Determine the (x, y) coordinate at the center of the cell enclosing the given text.  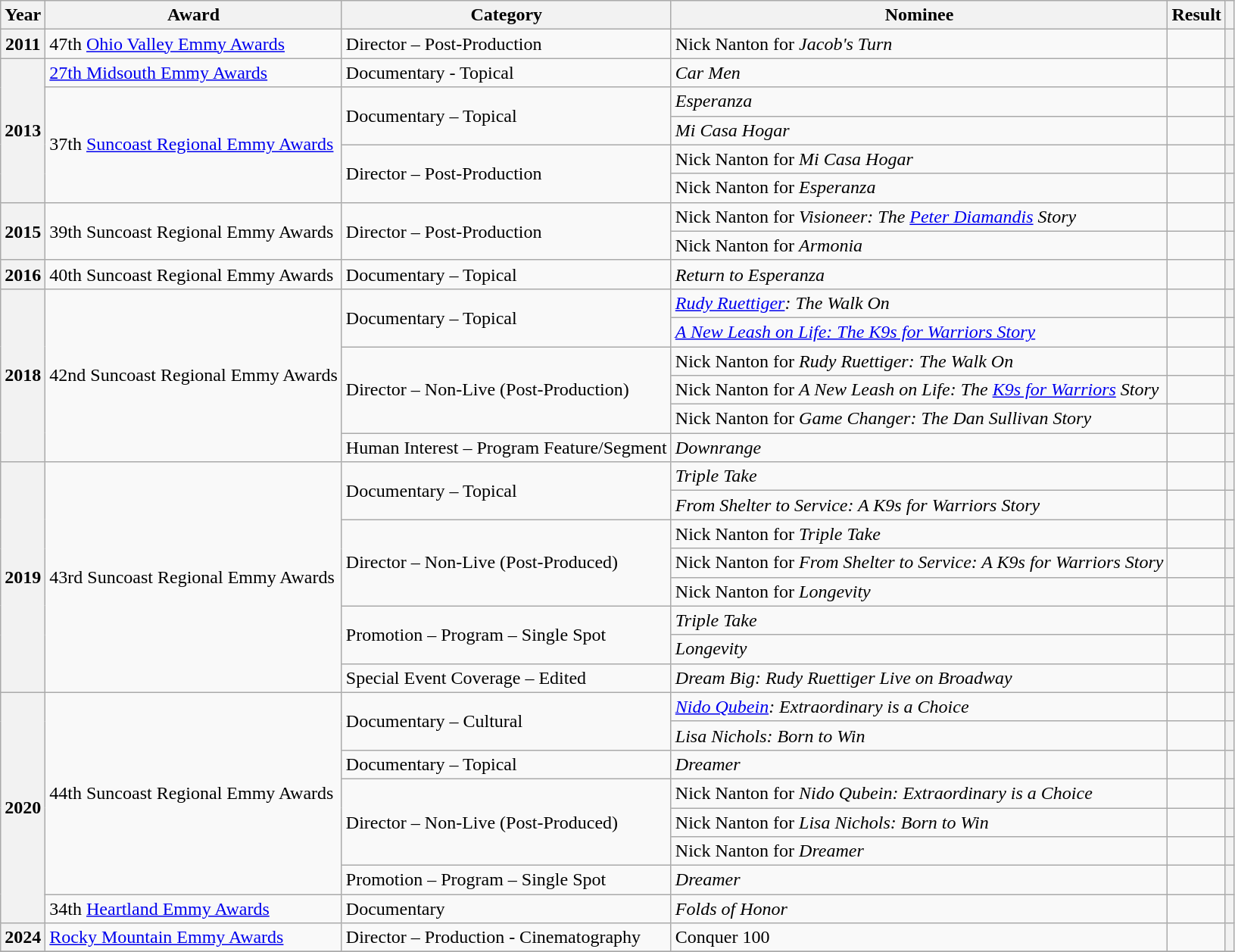
Nominee (919, 15)
43rd Suncoast Regional Emmy Awards (194, 577)
Return to Esperanza (919, 274)
Nick Nanton for Longevity (919, 591)
Nick Nanton for From Shelter to Service: A K9s for Warriors Story (919, 563)
Award (194, 15)
34th Heartland Emmy Awards (194, 909)
2015 (23, 231)
2013 (23, 130)
Documentary - Topical (506, 73)
Longevity (919, 649)
Conquer 100 (919, 938)
Mi Casa Hogar (919, 130)
2018 (23, 375)
40th Suncoast Regional Emmy Awards (194, 274)
2016 (23, 274)
Special Event Coverage – Edited (506, 678)
Dream Big: Rudy Ruettiger Live on Broadway (919, 678)
Documentary (506, 909)
Result (1196, 15)
Nick Nanton for Visioneer: The Peter Diamandis Story (919, 217)
Nick Nanton for Nido Qubein: Extraordinary is a Choice (919, 793)
42nd Suncoast Regional Emmy Awards (194, 375)
47th Ohio Valley Emmy Awards (194, 44)
Nick Nanton for Jacob's Turn (919, 44)
Category (506, 15)
39th Suncoast Regional Emmy Awards (194, 231)
27th Midsouth Emmy Awards (194, 73)
Car Men (919, 73)
Nick Nanton for Esperanza (919, 188)
Nick Nanton for Mi Casa Hogar (919, 159)
Nick Nanton for Game Changer: The Dan Sullivan Story (919, 419)
2019 (23, 577)
37th Suncoast Regional Emmy Awards (194, 145)
2020 (23, 807)
Documentary – Cultural (506, 721)
Downrange (919, 448)
Nick Nanton for Lisa Nichols: Born to Win (919, 822)
Nick Nanton for Triple Take (919, 534)
Director – Non-Live (Post-Production) (506, 390)
Human Interest – Program Feature/Segment (506, 448)
Nick Nanton for Armonia (919, 245)
2011 (23, 44)
Year (23, 15)
Director – Production - Cinematography (506, 938)
44th Suncoast Regional Emmy Awards (194, 793)
Nick Nanton for Dreamer (919, 851)
Esperanza (919, 101)
Folds of Honor (919, 909)
Lisa Nichols: Born to Win (919, 735)
A New Leash on Life: The K9s for Warriors Story (919, 332)
Nick Nanton for A New Leash on Life: The K9s for Warriors Story (919, 390)
Rocky Mountain Emmy Awards (194, 938)
Nick Nanton for Rudy Ruettiger: The Walk On (919, 361)
Nido Qubein: Extraordinary is a Choice (919, 707)
From Shelter to Service: A K9s for Warriors Story (919, 505)
Rudy Ruettiger: The Walk On (919, 303)
2024 (23, 938)
